Scan for the cell matching the given text and deliver its [x, y] coordinate at center. 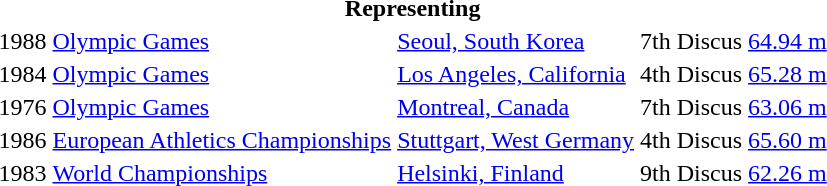
Stuttgart, West Germany [516, 140]
Los Angeles, California [516, 74]
European Athletics Championships [222, 140]
Seoul, South Korea [516, 41]
Montreal, Canada [516, 107]
